Search for the cell housing the specified text and yield its (X, Y) center coordinate. 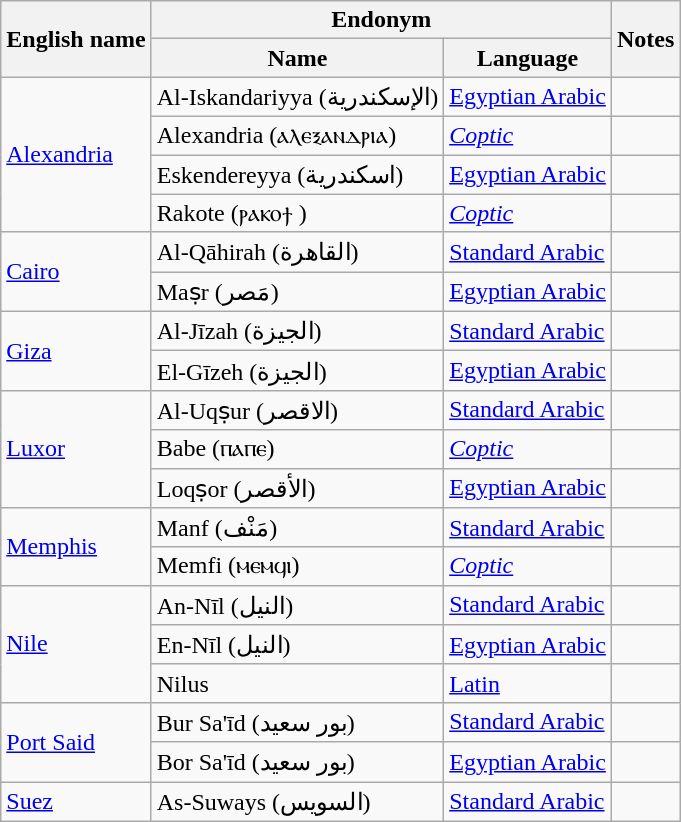
Language (528, 58)
Rakote (ⲣⲁⲕⲟϯ ) (297, 213)
Loqṣor (الأقصر) (297, 488)
Name (297, 58)
Nilus (297, 683)
En-Nīl (النيل) (297, 645)
El-Gīzeh (الجيزة) (297, 371)
Port Said (76, 742)
An-Nīl (النيل) (297, 605)
Endonym (381, 20)
Bor Sa'īd (بور سعيد) (297, 762)
Bur Sa'īd (بور سعيد) (297, 722)
Babe (ⲡⲁⲡⲉ) (297, 449)
Notes (645, 39)
Cairo (76, 272)
Al-Uqṣur (الاقصر) (297, 410)
Alexandria (76, 154)
Nile (76, 644)
Giza (76, 350)
Eskendereyya (اسكندرية) (297, 174)
Al-Iskandariyya (الإسكندرية) (297, 97)
English name (76, 39)
Memfi (ⲙⲉⲙϥⲓ) (297, 566)
Latin (528, 683)
As-Suways (السويس) (297, 802)
Manf (مَنْف) (297, 528)
Memphis (76, 547)
Suez (76, 802)
Al-Jīzah (الجيزة) (297, 331)
Luxor (76, 448)
Al-Qāhirah (القاهرة) (297, 252)
Alexandria (ⲁⲗⲉⲝⲁⲛⲇⲣⲓⲁ) (297, 135)
Maṣr (مَصر) (297, 292)
